From the cell containing the given text, extract its center point as [X, Y] coordinate. 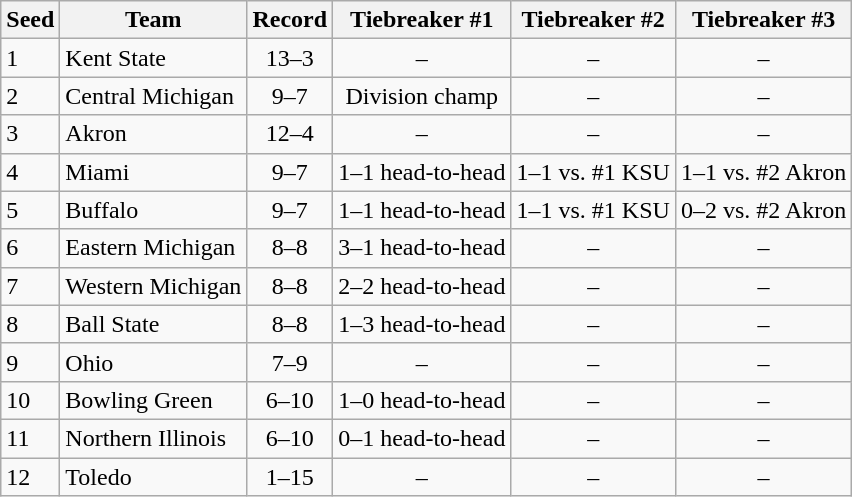
6 [30, 248]
12–4 [290, 134]
3–1 head-to-head [422, 248]
Team [154, 20]
Division champ [422, 96]
2 [30, 96]
Ball State [154, 324]
0–1 head-to-head [422, 438]
12 [30, 477]
1–1 vs. #2 Akron [763, 172]
Record [290, 20]
1 [30, 58]
Northern Illinois [154, 438]
Tiebreaker #1 [422, 20]
11 [30, 438]
10 [30, 400]
9 [30, 362]
7–9 [290, 362]
1–15 [290, 477]
Central Michigan [154, 96]
2–2 head-to-head [422, 286]
13–3 [290, 58]
3 [30, 134]
1–0 head-to-head [422, 400]
Tiebreaker #2 [593, 20]
Tiebreaker #3 [763, 20]
Western Michigan [154, 286]
7 [30, 286]
Ohio [154, 362]
5 [30, 210]
Kent State [154, 58]
Buffalo [154, 210]
Bowling Green [154, 400]
Eastern Michigan [154, 248]
1–3 head-to-head [422, 324]
Seed [30, 20]
Toledo [154, 477]
Miami [154, 172]
4 [30, 172]
8 [30, 324]
0–2 vs. #2 Akron [763, 210]
Akron [154, 134]
